Locate the cell with the specified text and output its [x, y] center coordinate. 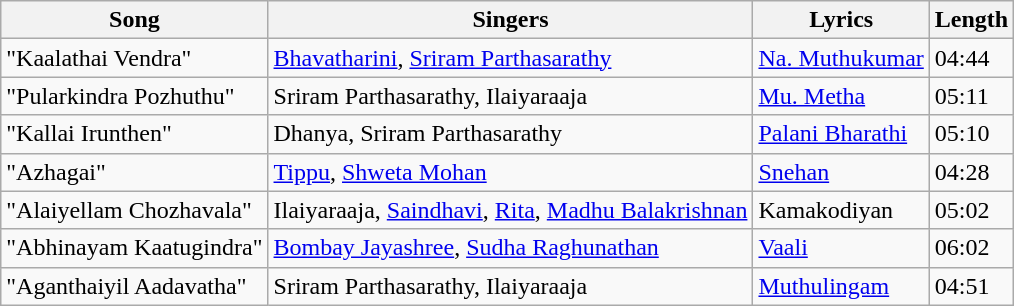
"Kaalathai Vendra" [134, 58]
04:51 [971, 286]
Bhavatharini, Sriram Parthasarathy [510, 58]
05:10 [971, 134]
"Aganthaiyil Aadavatha" [134, 286]
05:11 [971, 96]
"Pularkindra Pozhuthu" [134, 96]
"Abhinayam Kaatugindra" [134, 248]
Mu. Metha [841, 96]
Song [134, 20]
04:28 [971, 172]
06:02 [971, 248]
Muthulingam [841, 286]
Dhanya, Sriram Parthasarathy [510, 134]
Kamakodiyan [841, 210]
"Alaiyellam Chozhavala" [134, 210]
Length [971, 20]
"Azhagai" [134, 172]
Palani Bharathi [841, 134]
Bombay Jayashree, Sudha Raghunathan [510, 248]
Ilaiyaraaja, Saindhavi, Rita, Madhu Balakrishnan [510, 210]
Na. Muthukumar [841, 58]
Vaali [841, 248]
Singers [510, 20]
Lyrics [841, 20]
"Kallai Irunthen" [134, 134]
Tippu, Shweta Mohan [510, 172]
04:44 [971, 58]
Snehan [841, 172]
05:02 [971, 210]
